Output the [X, Y] coordinate of the center of the cell containing the given text.  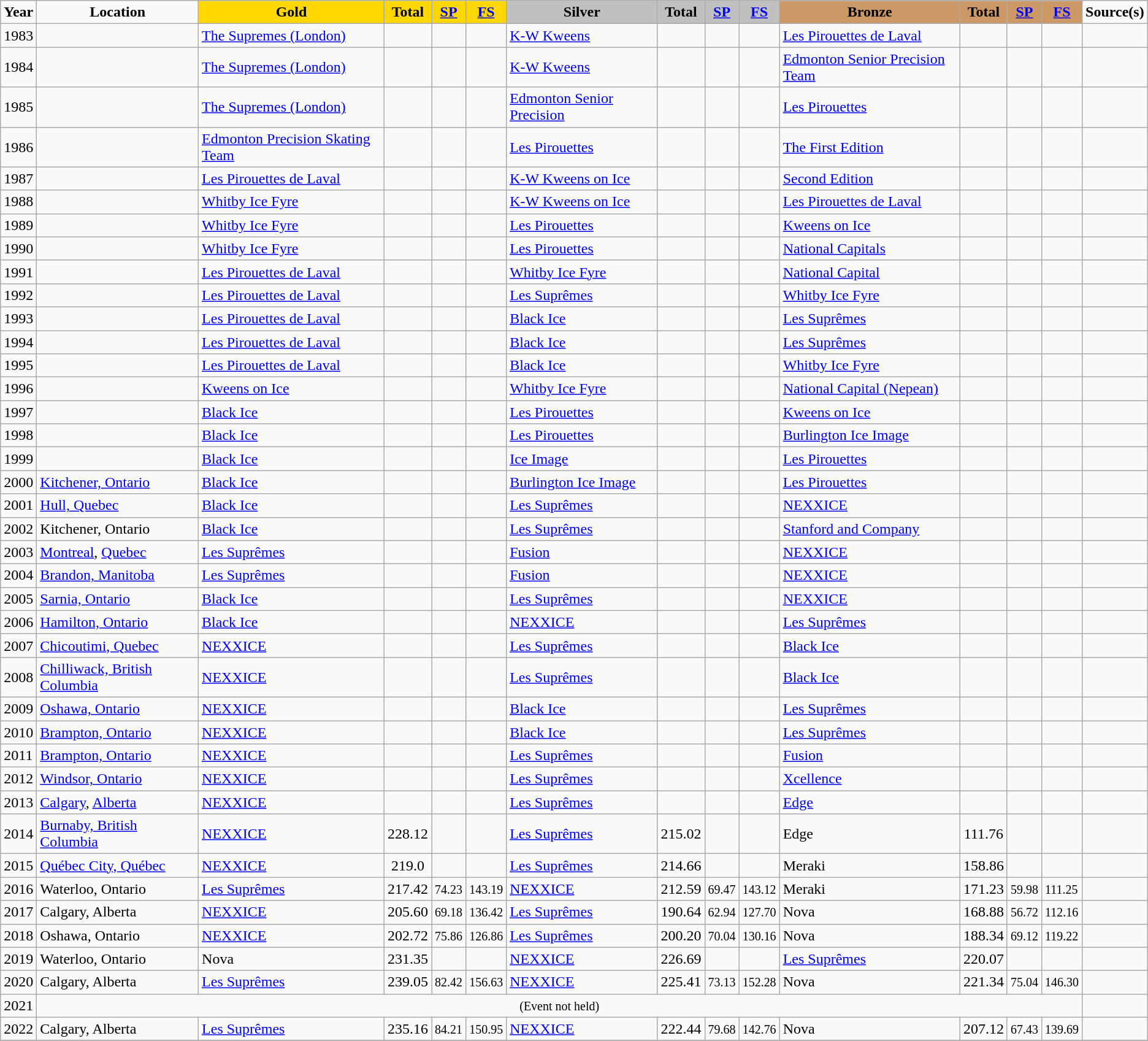
214.66 [681, 866]
Bronze [870, 12]
2019 [18, 959]
225.41 [681, 982]
126.86 [486, 935]
1995 [18, 366]
National Capital [870, 272]
112.16 [1062, 912]
231.35 [408, 959]
Edmonton Senior Precision Team [870, 67]
2014 [18, 834]
70.04 [722, 935]
139.69 [1062, 1029]
69.12 [1024, 935]
1986 [18, 147]
1988 [18, 202]
1992 [18, 295]
127.70 [759, 912]
Chilliwack, British Columbia [118, 677]
69.18 [449, 912]
220.07 [984, 959]
200.20 [681, 935]
Québec City, Québec [118, 866]
1991 [18, 272]
2004 [18, 575]
1996 [18, 389]
73.13 [722, 982]
1999 [18, 459]
217.42 [408, 889]
2021 [18, 1005]
202.72 [408, 935]
2020 [18, 982]
75.86 [449, 935]
Burnaby, British Columbia [118, 834]
1993 [18, 318]
212.59 [681, 889]
82.42 [449, 982]
219.0 [408, 866]
146.30 [1062, 982]
228.12 [408, 834]
226.69 [681, 959]
2013 [18, 802]
1997 [18, 412]
74.23 [449, 889]
2022 [18, 1029]
111.76 [984, 834]
142.76 [759, 1029]
Edmonton Senior Precision [582, 107]
130.16 [759, 935]
Windsor, Ontario [118, 779]
62.94 [722, 912]
84.21 [449, 1029]
1989 [18, 225]
190.64 [681, 912]
158.86 [984, 866]
205.60 [408, 912]
Gold [292, 12]
Year [18, 12]
2010 [18, 732]
Montreal, Quebec [118, 552]
Ice Image [582, 459]
143.12 [759, 889]
2009 [18, 709]
168.88 [984, 912]
111.25 [1062, 889]
171.23 [984, 889]
2012 [18, 779]
156.63 [486, 982]
1985 [18, 107]
188.34 [984, 935]
2011 [18, 756]
2018 [18, 935]
2008 [18, 677]
215.02 [681, 834]
1984 [18, 67]
235.16 [408, 1029]
152.28 [759, 982]
119.22 [1062, 935]
2017 [18, 912]
Location [118, 12]
222.44 [681, 1029]
2006 [18, 622]
Second Edition [870, 179]
136.42 [486, 912]
2003 [18, 552]
143.19 [486, 889]
1994 [18, 342]
National Capitals [870, 248]
56.72 [1024, 912]
1983 [18, 36]
The First Edition [870, 147]
150.95 [486, 1029]
Silver [582, 12]
207.12 [984, 1029]
2007 [18, 645]
1998 [18, 436]
Sarnia, Ontario [118, 599]
69.47 [722, 889]
(Event not held) [559, 1005]
1987 [18, 179]
1990 [18, 248]
Hull, Quebec [118, 505]
Hamilton, Ontario [118, 622]
2000 [18, 482]
2016 [18, 889]
59.98 [1024, 889]
221.34 [984, 982]
Stanford and Company [870, 529]
79.68 [722, 1029]
Xcellence [870, 779]
Source(s) [1115, 12]
239.05 [408, 982]
2015 [18, 866]
National Capital (Nepean) [870, 389]
2001 [18, 505]
Brandon, Manitoba [118, 575]
75.04 [1024, 982]
Edmonton Precision Skating Team [292, 147]
Chicoutimi, Quebec [118, 645]
2005 [18, 599]
67.43 [1024, 1029]
2002 [18, 529]
